Determine the [x, y] coordinate at the center of the cell enclosing the given text.  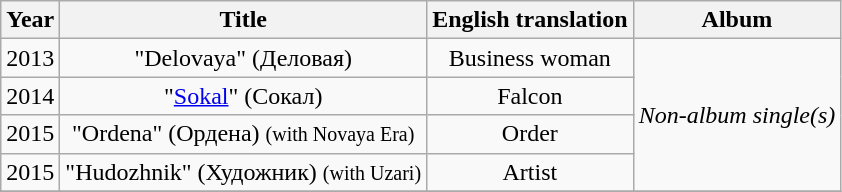
Non-album single(s) [737, 115]
Order [530, 134]
2013 [30, 58]
Year [30, 20]
Falcon [530, 96]
English translation [530, 20]
Business woman [530, 58]
"Sokal" (Сокал) [244, 96]
2014 [30, 96]
"Ordena" (Ордена) (with Novaya Era) [244, 134]
"Hudozhnik" (Художник) (with Uzari) [244, 172]
Artist [530, 172]
"Delovaya" (Деловая) [244, 58]
Album [737, 20]
Title [244, 20]
